Identify which cell holds the provided text, then report its [X, Y] central coordinate. 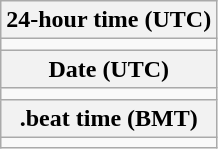
24-hour time (UTC) [109, 20]
Date (UTC) [109, 69]
.beat time (BMT) [109, 118]
